From the cell containing the given text, extract its center point as [x, y] coordinate. 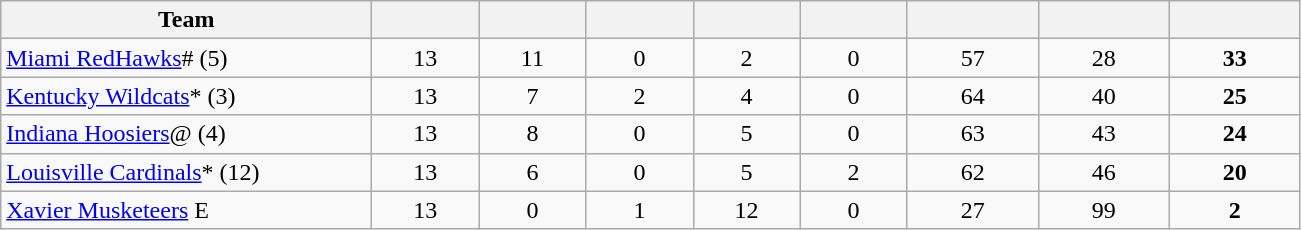
64 [972, 96]
1 [640, 210]
11 [532, 58]
Team [186, 20]
43 [1104, 134]
20 [1234, 172]
12 [746, 210]
99 [1104, 210]
8 [532, 134]
27 [972, 210]
Kentucky Wildcats* (3) [186, 96]
57 [972, 58]
33 [1234, 58]
7 [532, 96]
Indiana Hoosiers@ (4) [186, 134]
4 [746, 96]
40 [1104, 96]
46 [1104, 172]
Xavier Musketeers E [186, 210]
24 [1234, 134]
62 [972, 172]
6 [532, 172]
25 [1234, 96]
Miami RedHawks# (5) [186, 58]
28 [1104, 58]
Louisville Cardinals* (12) [186, 172]
63 [972, 134]
